Identify which cell holds the provided text, then report its [X, Y] central coordinate. 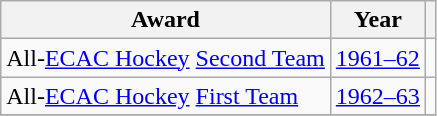
1961–62 [378, 58]
All-ECAC Hockey Second Team [166, 58]
Award [166, 20]
1962–63 [378, 96]
Year [378, 20]
All-ECAC Hockey First Team [166, 96]
